Find where the given text appears and provide that cell's center as (X, Y) coordinate. 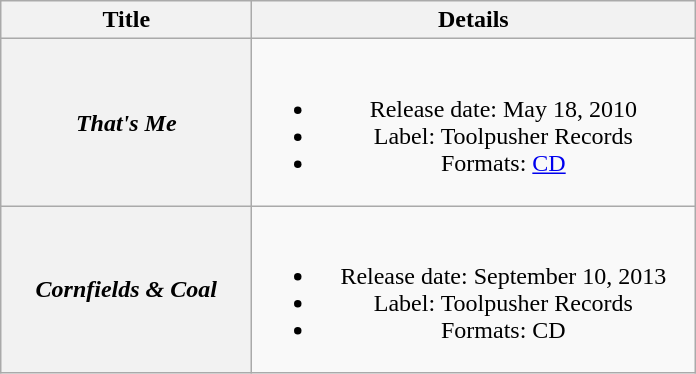
That's Me (126, 122)
Details (474, 20)
Release date: September 10, 2013Label: Toolpusher RecordsFormats: CD (474, 290)
Title (126, 20)
Cornfields & Coal (126, 290)
Release date: May 18, 2010Label: Toolpusher RecordsFormats: CD (474, 122)
